Provide the (x, y) coordinate of the cell's center where the given text is located.  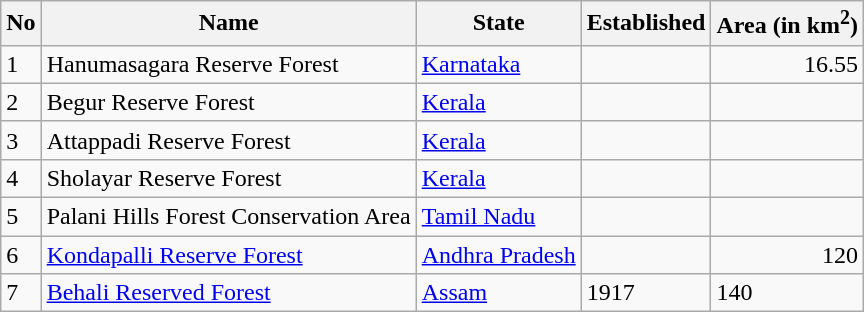
Established (646, 24)
5 (21, 217)
Attappadi Reserve Forest (228, 140)
140 (788, 293)
Name (228, 24)
State (498, 24)
Area (in km2) (788, 24)
No (21, 24)
6 (21, 255)
4 (21, 178)
Karnataka (498, 64)
Begur Reserve Forest (228, 102)
2 (21, 102)
Tamil Nadu (498, 217)
Hanumasagara Reserve Forest (228, 64)
Assam (498, 293)
7 (21, 293)
1 (21, 64)
Andhra Pradesh (498, 255)
1917 (646, 293)
Sholayar Reserve Forest (228, 178)
Palani Hills Forest Conservation Area (228, 217)
16.55 (788, 64)
Behali Reserved Forest (228, 293)
120 (788, 255)
Kondapalli Reserve Forest (228, 255)
3 (21, 140)
